Capture the cell that displays the provided text and extract its [x, y] central coordinate. 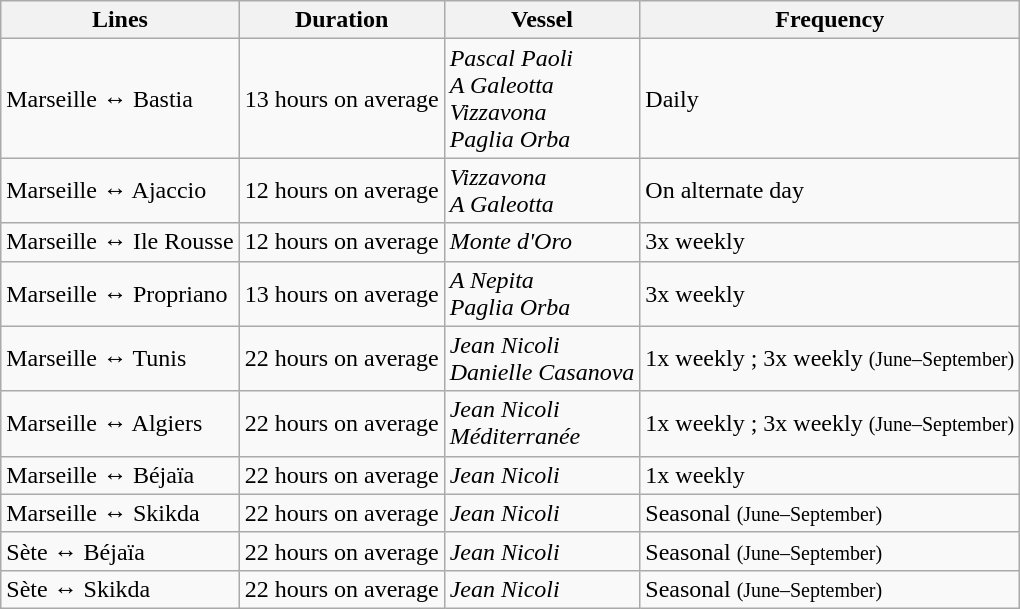
Lines [120, 20]
Monte d'Oro [542, 242]
Sète ↔ Béjaïa [120, 551]
Daily [830, 98]
Marseille ↔ Propriano [120, 294]
Marseille ↔ Béjaïa [120, 475]
1x weekly [830, 475]
A NepitaPaglia Orba [542, 294]
Marseille ↔ Tunis [120, 358]
Duration [342, 20]
On alternate day [830, 190]
Marseille ↔ Bastia [120, 98]
Pascal PaoliA GaleottaVizzavonaPaglia Orba [542, 98]
Marseille ↔ Ajaccio [120, 190]
Marseille ↔ Algiers [120, 424]
Jean NicoliMéditerranée [542, 424]
Vessel [542, 20]
VizzavonaA Galeotta [542, 190]
Sète ↔ Skikda [120, 589]
Marseille ↔ Skikda [120, 513]
Marseille ↔ Ile Rousse [120, 242]
Frequency [830, 20]
Jean NicoliDanielle Casanova [542, 358]
